Provide the [x, y] coordinate of the cell's center where the given text is located.  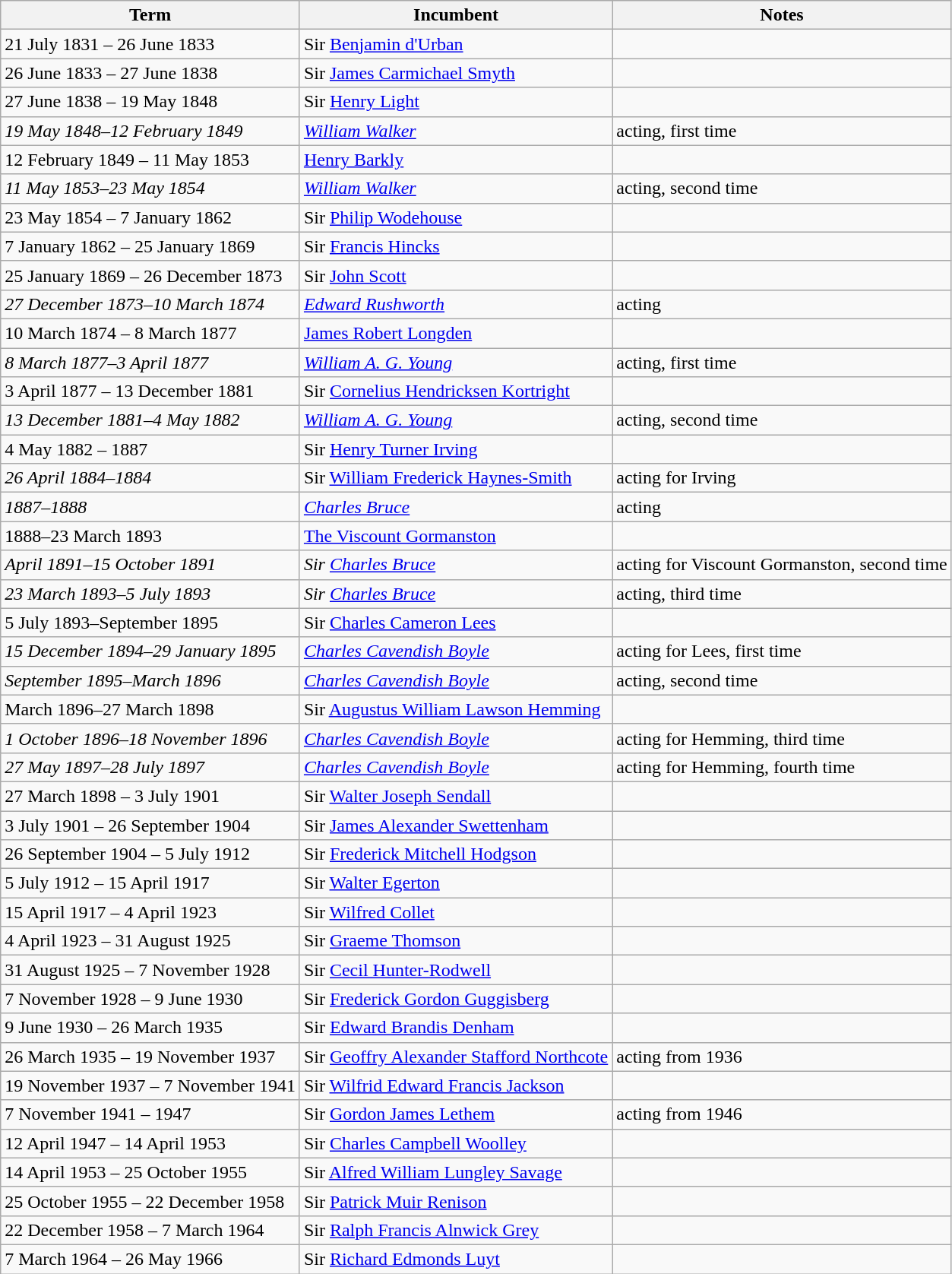
31 August 1925 – 7 November 1928 [150, 970]
Sir Cornelius Hendricksen Kortright [456, 391]
Sir Henry Light [456, 102]
acting from 1946 [782, 1114]
4 May 1882 – 1887 [150, 449]
Sir Gordon James Lethem [456, 1114]
3 April 1877 – 13 December 1881 [150, 391]
Charles Bruce [456, 507]
acting for Hemming, third time [782, 738]
Sir Francis Hincks [456, 246]
27 December 1873–10 March 1874 [150, 304]
April 1891–15 October 1891 [150, 565]
Edward Rushworth [456, 304]
15 April 1917 – 4 April 1923 [150, 912]
7 January 1862 – 25 January 1869 [150, 246]
Sir Frederick Mitchell Hodgson [456, 854]
Sir Wilfred Collet [456, 912]
27 March 1898 – 3 July 1901 [150, 796]
Sir James Alexander Swettenham [456, 825]
Sir Frederick Gordon Guggisberg [456, 999]
7 March 1964 – 26 May 1966 [150, 1259]
5 July 1912 – 15 April 1917 [150, 883]
acting for Lees, first time [782, 651]
September 1895–March 1896 [150, 680]
Term [150, 15]
James Robert Longden [456, 333]
3 July 1901 – 26 September 1904 [150, 825]
Incumbent [456, 15]
26 March 1935 – 19 November 1937 [150, 1057]
Sir William Frederick Haynes-Smith [456, 478]
Sir Walter Egerton [456, 883]
1888–23 March 1893 [150, 536]
26 April 1884–1884 [150, 478]
11 May 1853–23 May 1854 [150, 189]
26 September 1904 – 5 July 1912 [150, 854]
10 March 1874 – 8 March 1877 [150, 333]
Sir Augustus William Lawson Hemming [456, 709]
12 February 1849 – 11 May 1853 [150, 160]
5 July 1893–September 1895 [150, 623]
Henry Barkly [456, 160]
Sir John Scott [456, 275]
9 June 1930 – 26 March 1935 [150, 1028]
acting, third time [782, 594]
7 November 1928 – 9 June 1930 [150, 999]
23 May 1854 – 7 January 1862 [150, 217]
Sir Ralph Francis Alnwick Grey [456, 1230]
22 December 1958 – 7 March 1964 [150, 1230]
Sir Walter Joseph Sendall [456, 796]
Sir Graeme Thomson [456, 941]
14 April 1953 – 25 October 1955 [150, 1172]
The Viscount Gormanston [456, 536]
Sir Richard Edmonds Luyt [456, 1259]
23 March 1893–5 July 1893 [150, 594]
Sir Alfred William Lungley Savage [456, 1172]
Sir Henry Turner Irving [456, 449]
13 December 1881–4 May 1882 [150, 420]
1887–1888 [150, 507]
acting for Viscount Gormanston, second time [782, 565]
Sir Philip Wodehouse [456, 217]
8 March 1877–3 April 1877 [150, 363]
Sir Edward Brandis Denham [456, 1028]
27 May 1897–28 July 1897 [150, 767]
19 November 1937 – 7 November 1941 [150, 1085]
21 July 1831 – 26 June 1833 [150, 44]
acting from 1936 [782, 1057]
27 June 1838 – 19 May 1848 [150, 102]
Sir Wilfrid Edward Francis Jackson [456, 1085]
25 January 1869 – 26 December 1873 [150, 275]
Sir Patrick Muir Renison [456, 1201]
1 October 1896–18 November 1896 [150, 738]
Sir Benjamin d'Urban [456, 44]
acting for Hemming, fourth time [782, 767]
Sir Charles Cameron Lees [456, 623]
12 April 1947 – 14 April 1953 [150, 1143]
26 June 1833 – 27 June 1838 [150, 73]
March 1896–27 March 1898 [150, 709]
7 November 1941 – 1947 [150, 1114]
Sir Geoffry Alexander Stafford Northcote [456, 1057]
acting for Irving [782, 478]
4 April 1923 – 31 August 1925 [150, 941]
19 May 1848–12 February 1849 [150, 131]
25 October 1955 – 22 December 1958 [150, 1201]
Sir Charles Campbell Woolley [456, 1143]
Notes [782, 15]
15 December 1894–29 January 1895 [150, 651]
Sir Cecil Hunter-Rodwell [456, 970]
Sir James Carmichael Smyth [456, 73]
